Output the [x, y] coordinate of the center of the cell containing the given text.  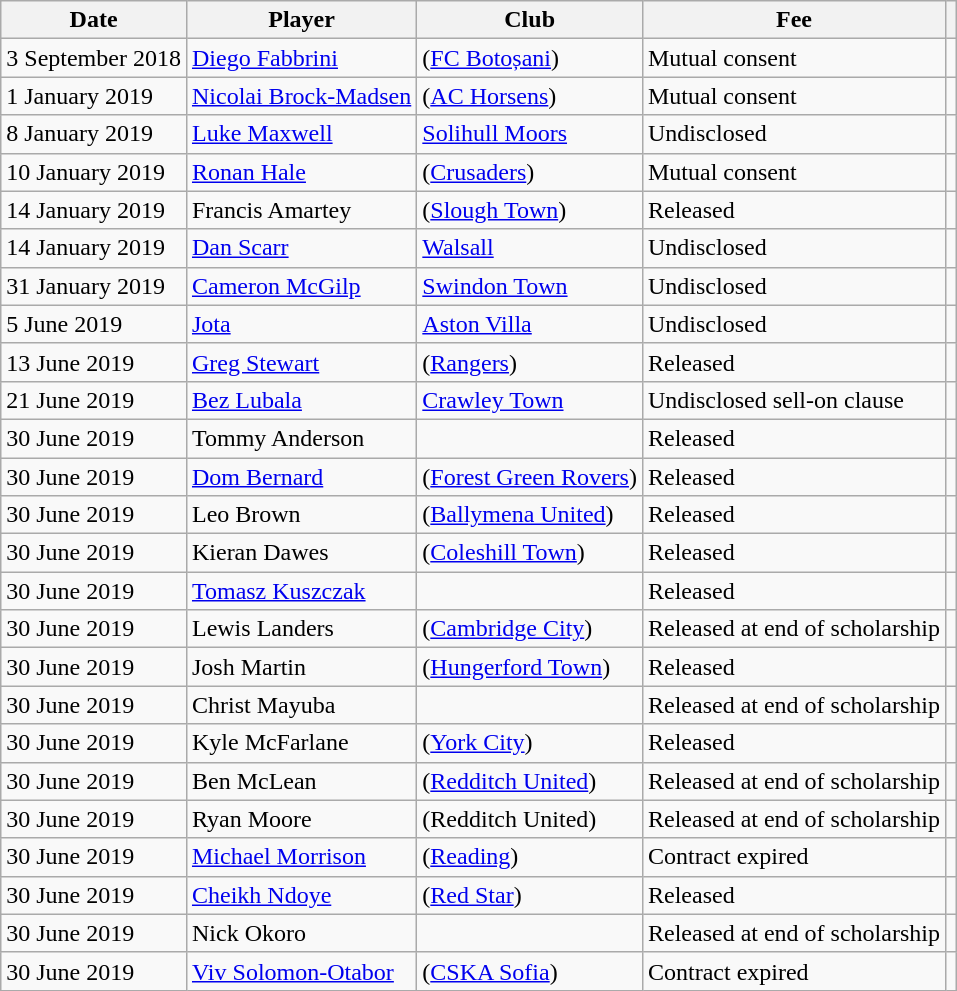
Dan Scarr [301, 248]
Viv Solomon-Otabor [301, 971]
Solihull Moors [530, 134]
(Coleshill Town) [530, 553]
21 June 2019 [94, 400]
8 January 2019 [94, 134]
(Forest Green Rovers) [530, 477]
Luke Maxwell [301, 134]
Christ Mayuba [301, 705]
Undisclosed sell-on clause [794, 400]
Dom Bernard [301, 477]
Walsall [530, 248]
(FC Botoșani) [530, 58]
Kyle McFarlane [301, 743]
Cameron McGilp [301, 286]
(Rangers) [530, 362]
Bez Lubala [301, 400]
(York City) [530, 743]
Michael Morrison [301, 857]
Francis Amartey [301, 210]
Cheikh Ndoye [301, 895]
Jota [301, 324]
Ronan Hale [301, 172]
Swindon Town [530, 286]
Club [530, 20]
Greg Stewart [301, 362]
3 September 2018 [94, 58]
Date [94, 20]
13 June 2019 [94, 362]
(Ballymena United) [530, 515]
Diego Fabbrini [301, 58]
Kieran Dawes [301, 553]
Crawley Town [530, 400]
Josh Martin [301, 667]
(Hungerford Town) [530, 667]
(Cambridge City) [530, 629]
(Crusaders) [530, 172]
Nick Okoro [301, 933]
5 June 2019 [94, 324]
Player [301, 20]
Nicolai Brock-Madsen [301, 96]
(AC Horsens) [530, 96]
Ryan Moore [301, 819]
10 January 2019 [94, 172]
Aston Villa [530, 324]
31 January 2019 [94, 286]
1 January 2019 [94, 96]
Tommy Anderson [301, 438]
Fee [794, 20]
Leo Brown [301, 515]
(CSKA Sofia) [530, 971]
Tomasz Kuszczak [301, 591]
(Reading) [530, 857]
Ben McLean [301, 781]
Lewis Landers [301, 629]
(Slough Town) [530, 210]
(Red Star) [530, 895]
